Pinpoint the cell where the given text exists, returning its [x, y] midpoint coordinate. 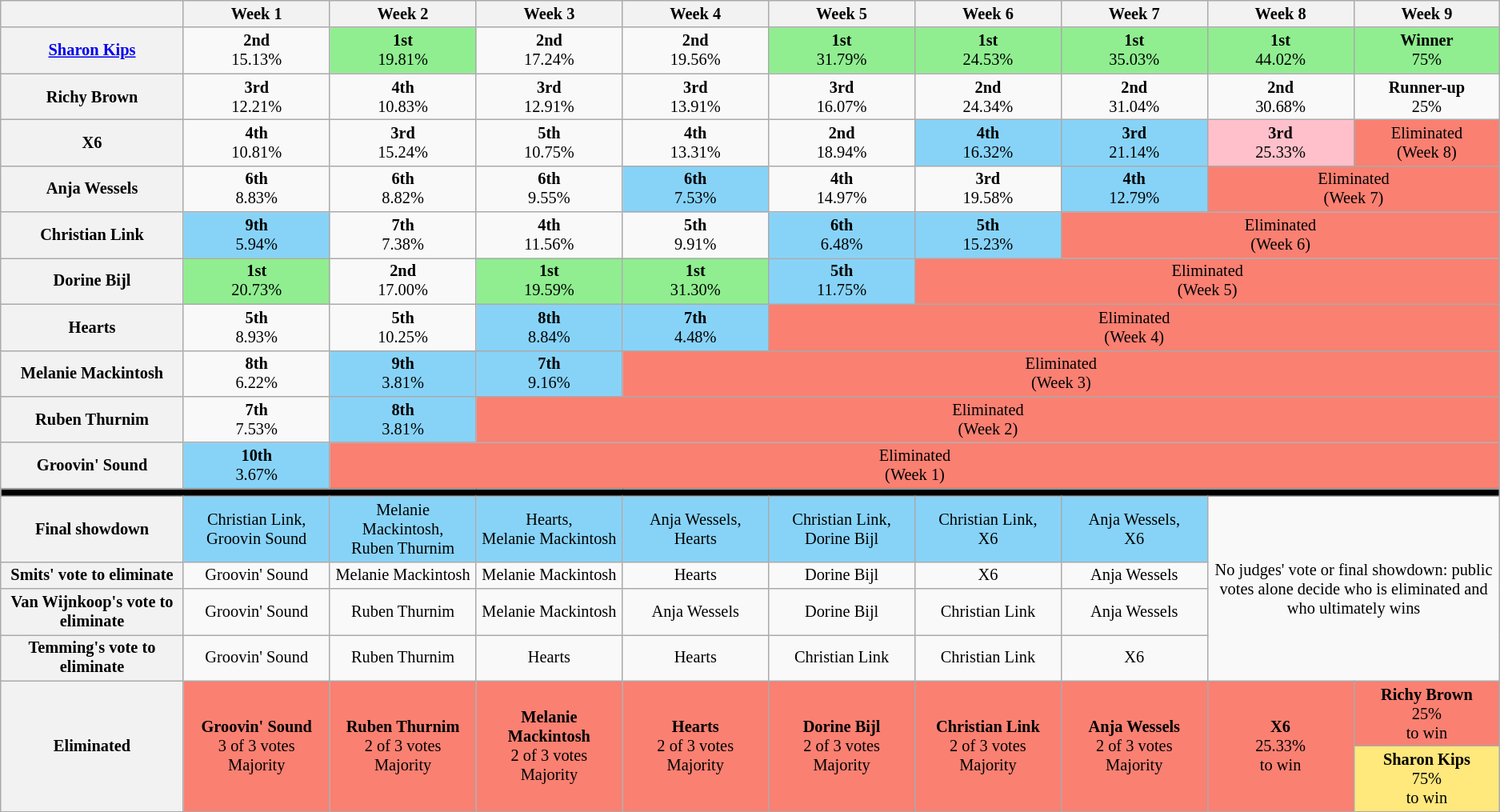
10th3.67% [256, 466]
Winner75% [1427, 50]
8th6.22% [256, 374]
6th8.83% [256, 189]
Christian Link,Dorine Bijl [842, 529]
Eliminated(Week 6) [1280, 235]
9th3.81% [403, 374]
Anja Wessels,X6 [1134, 529]
4th10.81% [256, 142]
1st31.79% [842, 50]
4th10.83% [403, 97]
7th9.16% [549, 374]
Sharon Kips75%to win [1427, 778]
5th11.75% [842, 281]
Richy Brown [93, 97]
Week 3 [549, 14]
X625.33%to win [1280, 746]
Eliminated(Week 4) [1134, 327]
3rd12.21% [256, 97]
4th13.31% [696, 142]
2nd30.68% [1280, 97]
Anja Wessels2 of 3 votes Majority [1134, 746]
Week 2 [403, 14]
5th10.25% [403, 327]
Runner-up25% [1427, 97]
1st24.53% [987, 50]
Christian Link,Groovin Sound [256, 529]
3rd19.58% [987, 189]
1st20.73% [256, 281]
Eliminated(Week 8) [1427, 142]
Eliminated(Week 1) [915, 466]
5th8.93% [256, 327]
4th16.32% [987, 142]
2nd17.00% [403, 281]
Eliminated(Week 3) [1061, 374]
3rd25.33% [1280, 142]
2nd19.56% [696, 50]
Eliminated(Week 7) [1354, 189]
6th8.82% [403, 189]
3rd21.14% [1134, 142]
Christian Link,X6 [987, 529]
Smits' vote to eliminate [93, 575]
Christian Link2 of 3 votes Majority [987, 746]
1st44.02% [1280, 50]
Ruben Thurnim2 of 3 votes Majority [403, 746]
Melanie Mackintosh,Ruben Thurnim [403, 529]
Hearts2 of 3 votes Majority [696, 746]
Final showdown [93, 529]
5th10.75% [549, 142]
7th7.53% [256, 419]
Week 4 [696, 14]
2nd15.13% [256, 50]
3rd13.91% [696, 97]
No judges' vote or final showdown: public votes alone decide who is eliminated and who ultimately wins [1354, 589]
4th12.79% [1134, 189]
6th6.48% [842, 235]
Eliminated(Week 2) [988, 419]
1st31.30% [696, 281]
7th4.48% [696, 327]
2nd31.04% [1134, 97]
4th14.97% [842, 189]
5th15.23% [987, 235]
Week 7 [1134, 14]
Week 6 [987, 14]
Dorine Bijl2 of 3 votes Majority [842, 746]
3rd12.91% [549, 97]
8th3.81% [403, 419]
Temming's vote to eliminate [93, 658]
Groovin' Sound3 of 3 votes Majority [256, 746]
4th11.56% [549, 235]
Melanie Mackintosh2 of 3 votes Majority [549, 746]
Week 8 [1280, 14]
Hearts,Melanie Mackintosh [549, 529]
Week 1 [256, 14]
8th8.84% [549, 327]
Eliminated [93, 746]
6th9.55% [549, 189]
Week 9 [1427, 14]
Anja Wessels,Hearts [696, 529]
1st35.03% [1134, 50]
2nd24.34% [987, 97]
Week 5 [842, 14]
Van Wijnkoop's vote to eliminate [93, 612]
3rd16.07% [842, 97]
7th7.38% [403, 235]
9th5.94% [256, 235]
Richy Brown25%to win [1427, 714]
Sharon Kips [93, 50]
Eliminated(Week 5) [1206, 281]
2nd17.24% [549, 50]
6th7.53% [696, 189]
1st19.81% [403, 50]
1st19.59% [549, 281]
2nd18.94% [842, 142]
3rd15.24% [403, 142]
5th9.91% [696, 235]
